From the cell containing the given text, extract its center point as [x, y] coordinate. 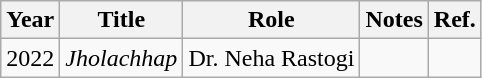
2022 [30, 58]
Title [122, 20]
Notes [394, 20]
Jholachhap [122, 58]
Dr. Neha Rastogi [272, 58]
Ref. [454, 20]
Role [272, 20]
Year [30, 20]
